Capture the cell that displays the provided text and extract its [X, Y] central coordinate. 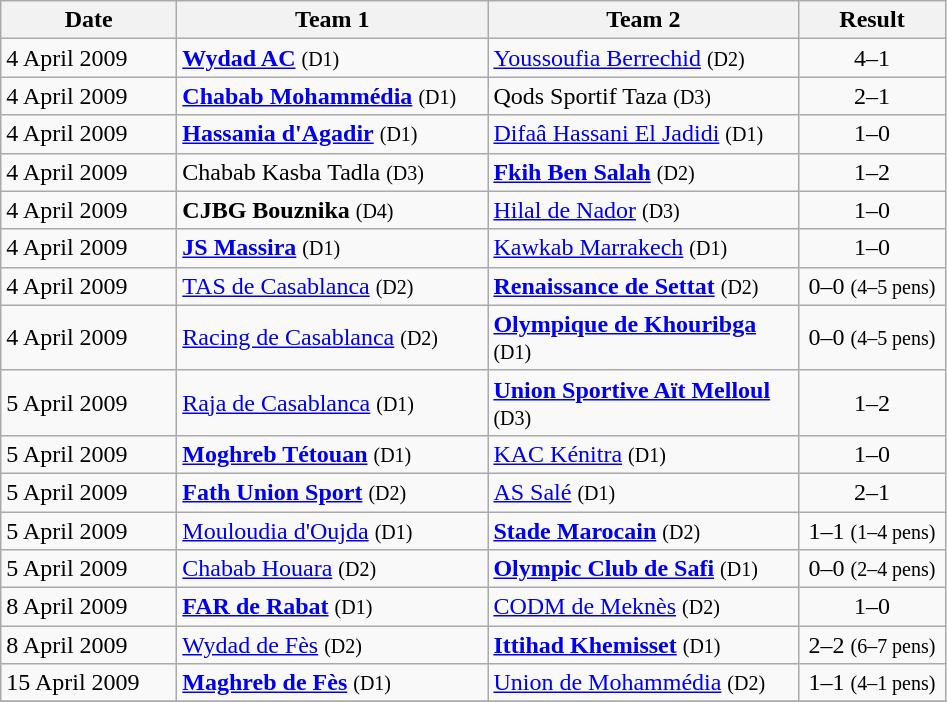
Result [872, 20]
Hassania d'Agadir (D1) [332, 134]
Team 2 [644, 20]
Youssoufia Berrechid (D2) [644, 58]
15 April 2009 [89, 683]
Renaissance de Settat (D2) [644, 286]
Racing de Casablanca (D2) [332, 338]
Wydad AC (D1) [332, 58]
1–1 (1–4 pens) [872, 531]
CJBG Bouznika (D4) [332, 210]
Difaâ Hassani El Jadidi (D1) [644, 134]
0–0 (2–4 pens) [872, 569]
Fkih Ben Salah (D2) [644, 172]
JS Massira (D1) [332, 248]
Chabab Houara (D2) [332, 569]
TAS de Casablanca (D2) [332, 286]
Ittihad Khemisset (D1) [644, 645]
Moghreb Tétouan (D1) [332, 454]
AS Salé (D1) [644, 492]
2–2 (6–7 pens) [872, 645]
Fath Union Sport (D2) [332, 492]
Olympic Club de Safi (D1) [644, 569]
Union de Mohammédia (D2) [644, 683]
Chabab Kasba Tadla (D3) [332, 172]
Mouloudia d'Oujda (D1) [332, 531]
Kawkab Marrakech (D1) [644, 248]
Union Sportive Aït Melloul (D3) [644, 402]
Wydad de Fès (D2) [332, 645]
4–1 [872, 58]
Date [89, 20]
Olympique de Khouribga (D1) [644, 338]
FAR de Rabat (D1) [332, 607]
1–1 (4–1 pens) [872, 683]
KAC Kénitra (D1) [644, 454]
Team 1 [332, 20]
CODM de Meknès (D2) [644, 607]
Maghreb de Fès (D1) [332, 683]
Chabab Mohammédia (D1) [332, 96]
Qods Sportif Taza (D3) [644, 96]
Hilal de Nador (D3) [644, 210]
Raja de Casablanca (D1) [332, 402]
Stade Marocain (D2) [644, 531]
